Capture the cell that displays the provided text and extract its (X, Y) central coordinate. 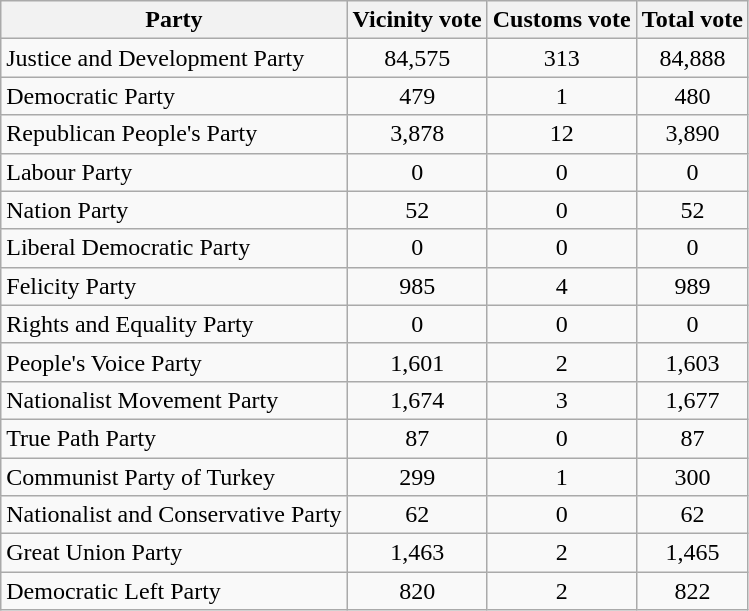
Republican People's Party (174, 134)
People's Voice Party (174, 362)
Liberal Democratic Party (174, 248)
313 (562, 58)
1,603 (692, 362)
84,575 (417, 58)
Party (174, 20)
Felicity Party (174, 286)
Democratic Left Party (174, 591)
985 (417, 286)
1,463 (417, 553)
Communist Party of Turkey (174, 477)
1,677 (692, 400)
84,888 (692, 58)
True Path Party (174, 438)
Vicinity vote (417, 20)
300 (692, 477)
12 (562, 134)
Rights and Equality Party (174, 324)
Nation Party (174, 210)
822 (692, 591)
480 (692, 96)
Democratic Party (174, 96)
299 (417, 477)
Total vote (692, 20)
Customs vote (562, 20)
1,465 (692, 553)
3,890 (692, 134)
3 (562, 400)
1,601 (417, 362)
4 (562, 286)
1,674 (417, 400)
Great Union Party (174, 553)
Justice and Development Party (174, 58)
479 (417, 96)
Labour Party (174, 172)
Nationalist Movement Party (174, 400)
989 (692, 286)
820 (417, 591)
Nationalist and Conservative Party (174, 515)
3,878 (417, 134)
